Determine the [x, y] coordinate at the center of the cell enclosing the given text.  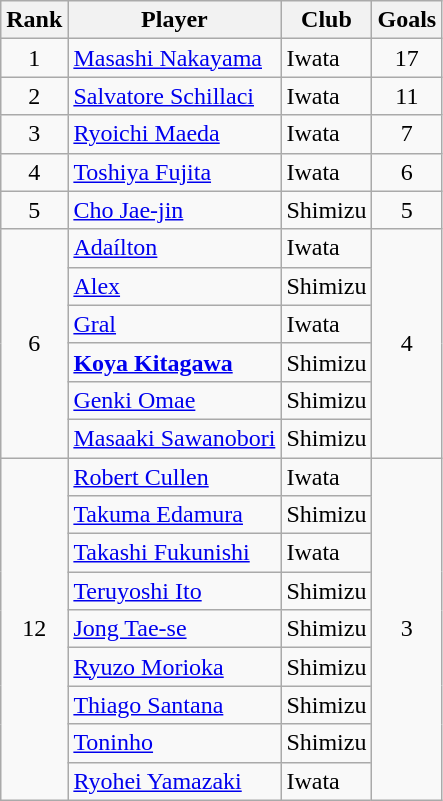
Ryoichi Maeda [174, 134]
Thiago Santana [174, 705]
Toshiya Fujita [174, 172]
Teruyoshi Ito [174, 591]
Gral [174, 324]
Koya Kitagawa [174, 362]
Jong Tae-se [174, 629]
Goals [407, 20]
2 [34, 96]
Toninho [174, 743]
Salvatore Schillaci [174, 96]
Club [326, 20]
17 [407, 58]
Cho Jae-jin [174, 210]
Alex [174, 286]
Player [174, 20]
Ryohei Yamazaki [174, 781]
Rank [34, 20]
Genki Omae [174, 400]
Masaaki Sawanobori [174, 438]
7 [407, 134]
12 [34, 630]
Ryuzo Morioka [174, 667]
Masashi Nakayama [174, 58]
1 [34, 58]
Adaílton [174, 248]
Takashi Fukunishi [174, 553]
11 [407, 96]
Robert Cullen [174, 477]
Takuma Edamura [174, 515]
